Search for the cell housing the specified text and yield its (x, y) center coordinate. 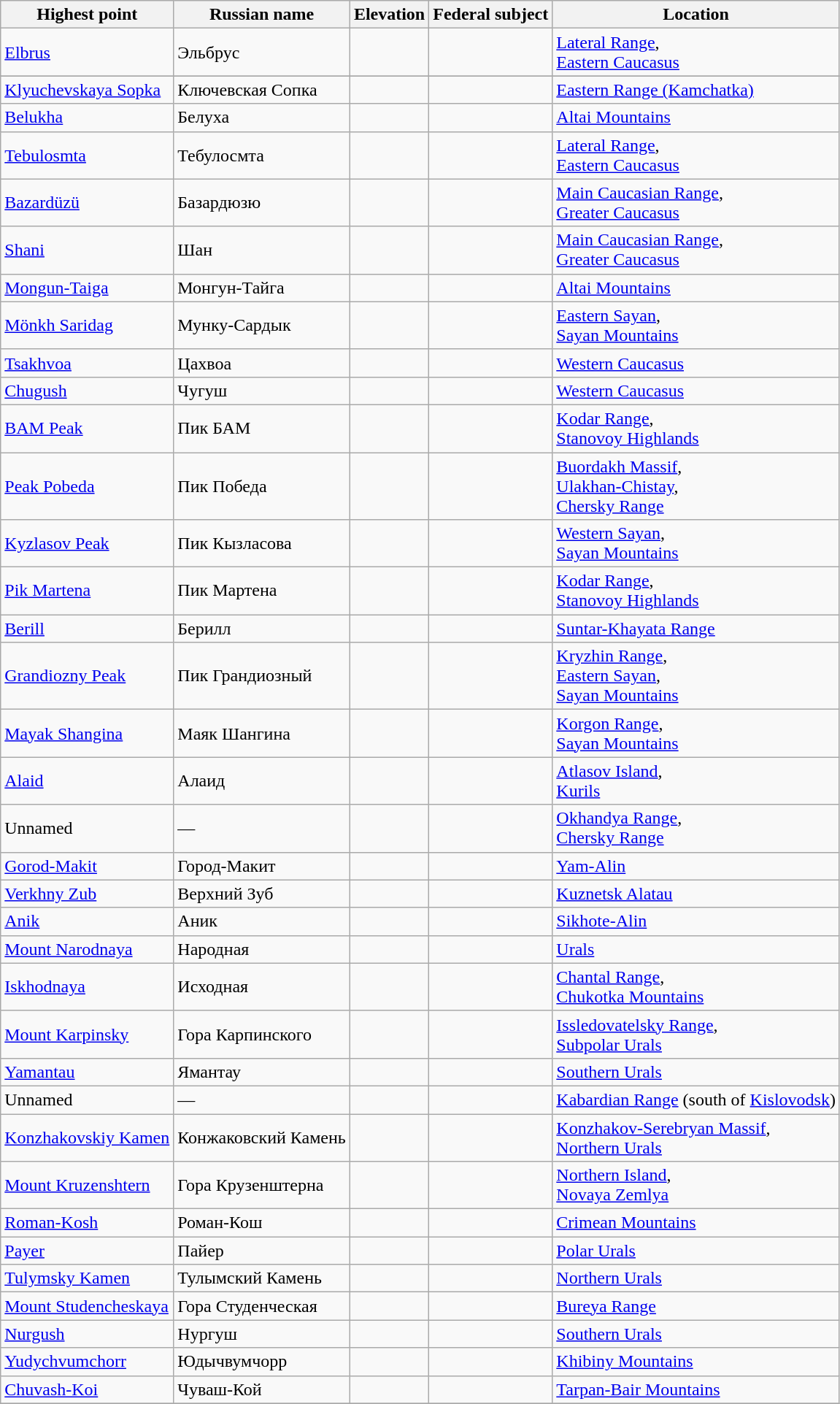
Мунку-Сардык (262, 326)
Konzhakovskiy Kamen (88, 1138)
Верхний Зуб (262, 894)
Northern Island,Novaya Zemlya (696, 1186)
Eastern Sayan,Sayan Mountains (696, 326)
Payer (88, 1251)
Пик Кызласова (262, 543)
Тулымский Камень (262, 1278)
Korgon Range,Sayan Mountains (696, 733)
Пик Победа (262, 486)
Konzhakov-Serebryan Massif,Northern Urals (696, 1138)
Urals (696, 949)
Пик БАМ (262, 428)
Tsakhvoa (88, 363)
Нургуш (262, 1334)
Elbrus (88, 53)
Chugush (88, 391)
Белуха (262, 118)
Пик Грандиозный (262, 676)
Chantal Range,Chukotka Mountains (696, 987)
Crimean Mountains (696, 1223)
Lateral Range, Eastern Caucasus (696, 53)
Kyzlasov Peak (88, 543)
Конжаковский Камень (262, 1138)
Mount Kruzenshtern (88, 1186)
Тебулосмта (262, 155)
Kuznetsk Alatau (696, 894)
Mount Narodnaya (88, 949)
Mount Studencheskaya (88, 1306)
Пайер (262, 1251)
Pik Martena (88, 591)
Tebulosmta (88, 155)
Polar Urals (696, 1251)
Mongun-Taiga (88, 288)
Location (696, 15)
Klyuchevskaya Sopka (88, 90)
Belukha (88, 118)
Yamantau (88, 1072)
Tulymsky Kamen (88, 1278)
Аник (262, 921)
Sikhote-Alin (696, 921)
Anik (88, 921)
Buordakh Massif,Ulakhan-Chistay,Chersky Range (696, 486)
Alaid (88, 781)
Atlasov Island,Kurils (696, 781)
Suntar-Khayata Range (696, 629)
Город-Макит (262, 866)
Verkhny Zub (88, 894)
Highest point (88, 15)
Russian name (262, 15)
Народная (262, 949)
Маяк Шангина (262, 733)
Гора Крузенштерна (262, 1186)
Chuvash-Koi (88, 1389)
Issledovatelsky Range,Subpolar Urals (696, 1034)
Mayak Shangina (88, 733)
Роман-Кош (262, 1223)
Mönkh Saridag (88, 326)
Elevation (389, 15)
Bureya Range (696, 1306)
Gorod-Makit (88, 866)
BAM Peak (88, 428)
Kabardian Range (south of Kislovodsk) (696, 1100)
Kryzhin Range,Eastern Sayan,Sayan Mountains (696, 676)
Eastern Range (Kamchatka) (696, 90)
Grandiozny Peak (88, 676)
Western Sayan,Sayan Mountains (696, 543)
Lateral Range,Eastern Caucasus (696, 155)
Berill (88, 629)
Монгун-Тайга (262, 288)
Гора Карпинского (262, 1034)
Исходная (262, 987)
Yam-Alin (696, 866)
Базардюзю (262, 203)
Алаид (262, 781)
Iskhodnaya (88, 987)
Okhandya Range,Chersky Range (696, 828)
Mount Karpinsky (88, 1034)
Yudychvumchorr (88, 1362)
Берилл (262, 629)
Гора Студенческая (262, 1306)
Northern Urals (696, 1278)
Khibiny Mountains (696, 1362)
Bazardüzü (88, 203)
Tarpan-Bair Mountains (696, 1389)
Roman-Kosh (88, 1223)
Shani (88, 250)
Цахвоа (262, 363)
Peak Pobeda (88, 486)
Чуваш-Кой (262, 1389)
Чугуш (262, 391)
Эльбрус (262, 53)
Пик Мартена (262, 591)
Federal subject (490, 15)
Ключевская Сопка (262, 90)
Ямантау (262, 1072)
Шан (262, 250)
Nurgush (88, 1334)
Юдычвумчорр (262, 1362)
